Search for the cell housing the specified text and yield its [X, Y] center coordinate. 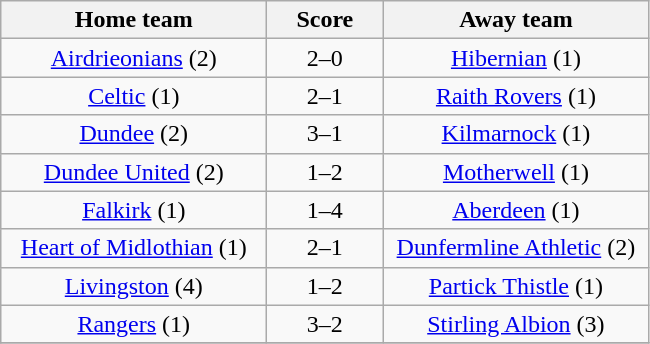
Rangers (1) [134, 324]
Away team [516, 20]
Airdrieonians (2) [134, 58]
Raith Rovers (1) [516, 96]
Dundee United (2) [134, 172]
Falkirk (1) [134, 210]
1–4 [325, 210]
Hibernian (1) [516, 58]
Home team [134, 20]
Dunfermline Athletic (2) [516, 248]
Heart of Midlothian (1) [134, 248]
2–0 [325, 58]
Celtic (1) [134, 96]
Partick Thistle (1) [516, 286]
Kilmarnock (1) [516, 134]
3–2 [325, 324]
Dundee (2) [134, 134]
Score [325, 20]
Aberdeen (1) [516, 210]
3–1 [325, 134]
Motherwell (1) [516, 172]
Livingston (4) [134, 286]
Stirling Albion (3) [516, 324]
